Return [X, Y] of the center of cell containing provided text 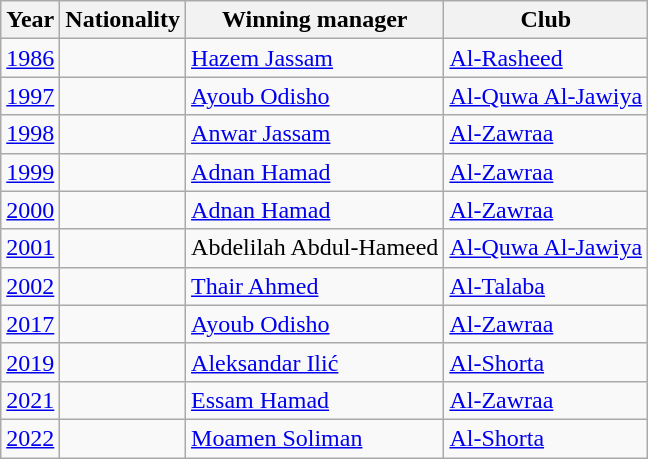
Thair Ahmed [315, 286]
Al-Rasheed [546, 58]
1998 [30, 134]
2021 [30, 400]
Abdelilah Abdul-Hameed [315, 248]
1999 [30, 172]
Moamen Soliman [315, 438]
2022 [30, 438]
Winning manager [315, 20]
1986 [30, 58]
Essam Hamad [315, 400]
2017 [30, 324]
Year [30, 20]
2001 [30, 248]
2000 [30, 210]
Al-Talaba [546, 286]
2019 [30, 362]
2002 [30, 286]
Aleksandar Ilić [315, 362]
1997 [30, 96]
Club [546, 20]
Hazem Jassam [315, 58]
Nationality [123, 20]
Anwar Jassam [315, 134]
